Find where the given text appears and provide that cell's center as (x, y) coordinate. 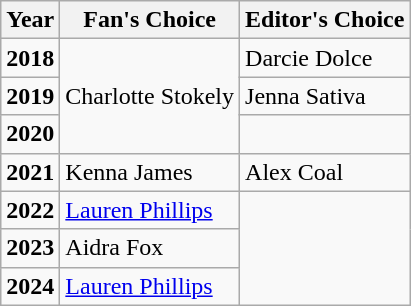
Editor's Choice (325, 20)
2020 (30, 134)
Charlotte Stokely (150, 96)
2018 (30, 58)
Aidra Fox (150, 248)
2019 (30, 96)
Year (30, 20)
Jenna Sativa (325, 96)
2024 (30, 286)
2023 (30, 248)
Kenna James (150, 172)
2022 (30, 210)
Darcie Dolce (325, 58)
2021 (30, 172)
Fan's Choice (150, 20)
Alex Coal (325, 172)
